Provide the [X, Y] coordinate of the cell's center where the given text is located.  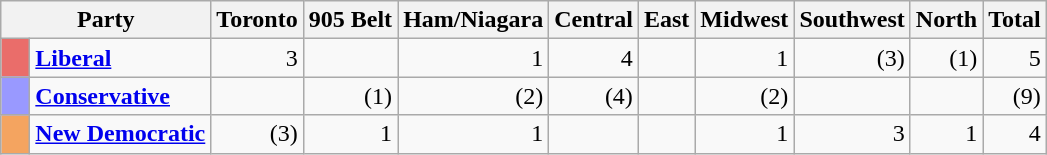
East [666, 20]
North [946, 20]
Toronto [257, 20]
Liberal [120, 58]
905 Belt [350, 20]
Total [1015, 20]
Midwest [744, 20]
Central [594, 20]
(9) [1015, 96]
Conservative [120, 96]
5 [1015, 58]
(4) [594, 96]
New Democratic [120, 134]
Party [106, 20]
Ham/Niagara [474, 20]
Southwest [852, 20]
